Output the (X, Y) coordinate of the center of the cell containing the given text.  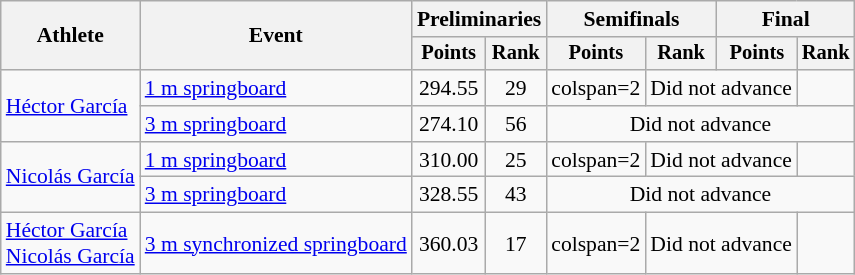
Nicolás García (70, 178)
Preliminaries (479, 19)
360.03 (449, 244)
43 (516, 195)
Héctor GarcíaNicolás García (70, 244)
Semifinals (632, 19)
310.00 (449, 160)
3 m synchronized springboard (276, 244)
56 (516, 124)
Athlete (70, 36)
Event (276, 36)
17 (516, 244)
328.55 (449, 195)
Final (786, 19)
294.55 (449, 88)
274.10 (449, 124)
25 (516, 160)
29 (516, 88)
Héctor García (70, 106)
